From the cell containing the given text, extract its center point as (X, Y) coordinate. 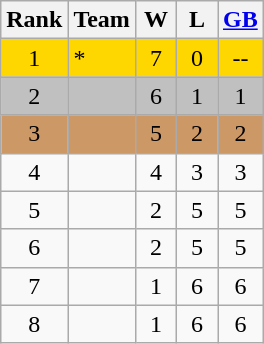
0 (196, 58)
L (196, 20)
GB (241, 20)
* (102, 58)
Team (102, 20)
-- (241, 58)
Rank (34, 20)
8 (34, 324)
W (156, 20)
